Identify which cell holds the provided text, then report its [X, Y] central coordinate. 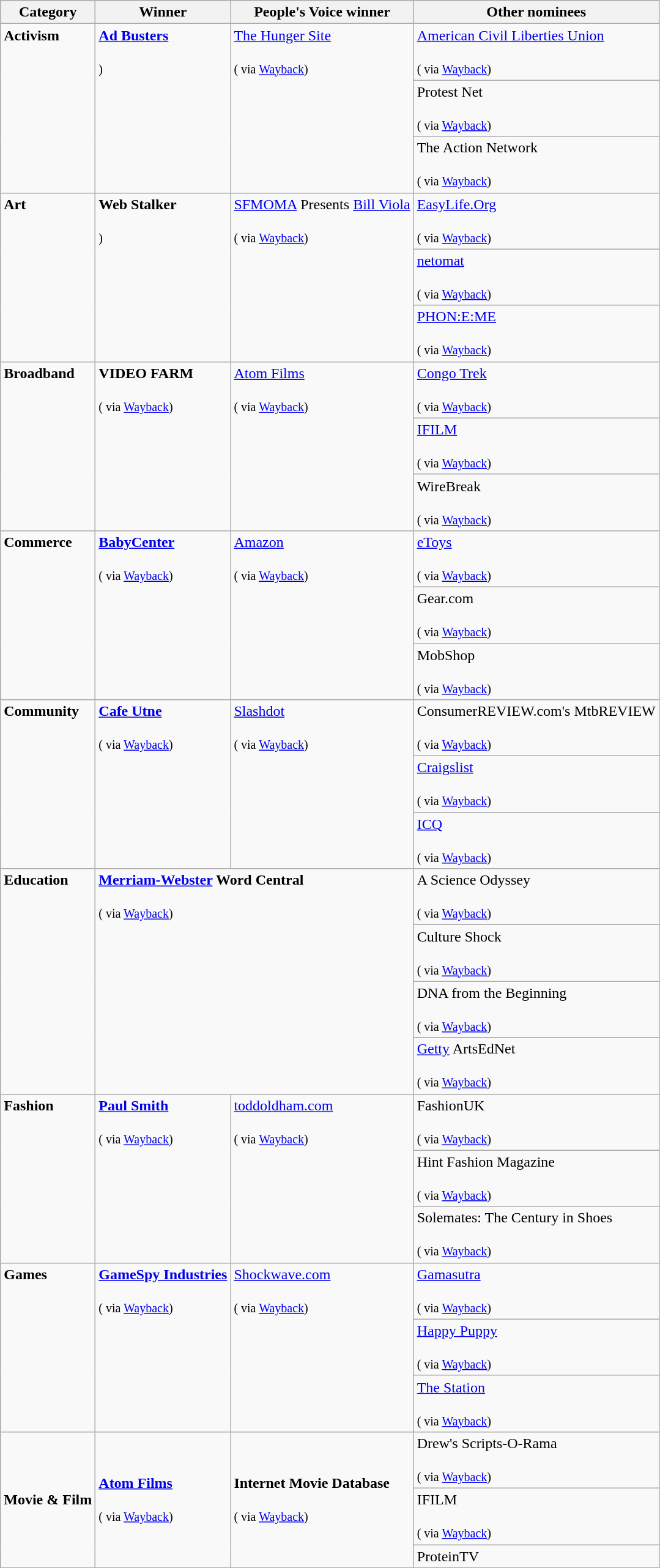
Drew's Scripts-O-Rama ( via Wayback) [536, 1460]
FashionUK( via Wayback) [536, 1122]
Solemates: The Century in Shoes( via Wayback) [536, 1235]
Congo Trek( via Wayback) [536, 390]
ConsumerREVIEW.com's MtbREVIEW( via Wayback) [536, 728]
SFMOMA Presents Bill Viola( via Wayback) [322, 277]
Movie & Film [48, 1499]
A Science Odyssey( via Wayback) [536, 897]
EasyLife.Org( via Wayback) [536, 221]
Internet Movie Database( via Wayback) [322, 1499]
Activism [48, 108]
WireBreak( via Wayback) [536, 502]
Happy Puppy( via Wayback) [536, 1347]
Culture Shock( via Wayback) [536, 953]
Gear.com( via Wayback) [536, 615]
Other nominees [536, 12]
BabyCenter( via Wayback) [163, 615]
ICQ( via Wayback) [536, 841]
IFILM( via Wayback) [536, 446]
Craigslist( via Wayback) [536, 784]
netomat( via Wayback) [536, 277]
American Civil Liberties Union( via Wayback) [536, 52]
Ad Busters) [163, 108]
Amazon( via Wayback) [322, 615]
Protest Net( via Wayback) [536, 108]
VIDEO FARM( via Wayback) [163, 446]
Shockwave.com( via Wayback) [322, 1347]
Category [48, 12]
Fashion [48, 1178]
Education [48, 981]
PHON:E:ME( via Wayback) [536, 333]
ProteinTV [536, 1556]
Commerce [48, 615]
Slashdot( via Wayback) [322, 784]
Getty ArtsEdNet( via Wayback) [536, 1066]
MobShop( via Wayback) [536, 672]
The Action Network( via Wayback) [536, 165]
The Station( via Wayback) [536, 1403]
DNA from the Beginning( via Wayback) [536, 1009]
Broadband [48, 446]
Paul Smith( via Wayback) [163, 1178]
Merriam-Webster Word Central( via Wayback) [254, 981]
Community [48, 784]
Web Stalker) [163, 277]
Gamasutra( via Wayback) [536, 1291]
Winner [163, 12]
Hint Fashion Magazine( via Wayback) [536, 1178]
Cafe Utne( via Wayback) [163, 784]
The Hunger Site( via Wayback) [322, 108]
People's Voice winner [322, 12]
GameSpy Industries( via Wayback) [163, 1347]
Games [48, 1347]
Art [48, 277]
eToys( via Wayback) [536, 559]
toddoldham.com( via Wayback) [322, 1178]
IFILM ( via Wayback) [536, 1516]
